Output the [x, y] coordinate of the center of the cell containing the given text.  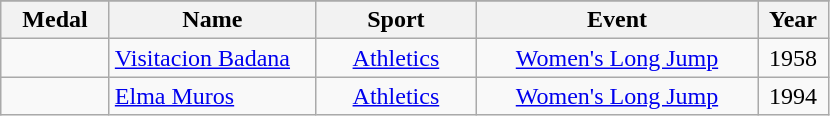
Event [616, 20]
Sport [396, 20]
1994 [794, 96]
Year [794, 20]
Medal [56, 20]
Name [212, 20]
1958 [794, 58]
Visitacion Badana [212, 58]
Elma Muros [212, 96]
